Pinpoint the cell where the given text exists, returning its [X, Y] midpoint coordinate. 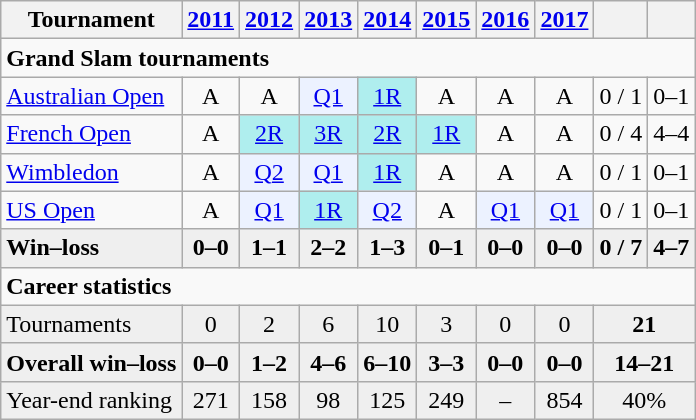
US Open [92, 210]
2016 [506, 20]
2–2 [328, 248]
3R [328, 134]
Australian Open [92, 96]
0 / 4 [621, 134]
Grand Slam tournaments [348, 58]
125 [388, 400]
14–21 [644, 362]
1–2 [270, 362]
249 [446, 400]
4–6 [328, 362]
271 [211, 400]
4–4 [672, 134]
854 [564, 400]
10 [388, 324]
2 [270, 324]
Wimbledon [92, 172]
– [506, 400]
1–3 [388, 248]
Tournaments [92, 324]
2014 [388, 20]
2017 [564, 20]
2011 [211, 20]
Win–loss [92, 248]
4–7 [672, 248]
Year-end ranking [92, 400]
Career statistics [348, 286]
Overall win–loss [92, 362]
21 [644, 324]
Tournament [92, 20]
158 [270, 400]
98 [328, 400]
6 [328, 324]
2012 [270, 20]
French Open [92, 134]
2015 [446, 20]
6–10 [388, 362]
40% [644, 400]
2013 [328, 20]
0 / 7 [621, 248]
1–1 [270, 248]
3–3 [446, 362]
3 [446, 324]
